Return [x, y] of the center of cell containing provided text 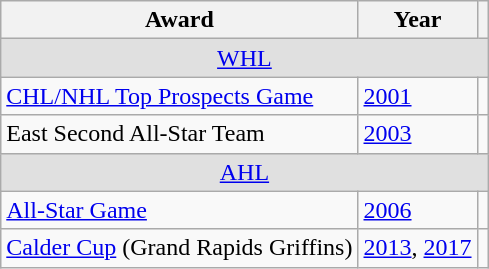
Calder Cup (Grand Rapids Griffins) [180, 248]
Award [180, 20]
2006 [418, 210]
2001 [418, 96]
2013, 2017 [418, 248]
Year [418, 20]
All-Star Game [180, 210]
WHL [244, 58]
CHL/NHL Top Prospects Game [180, 96]
AHL [244, 172]
2003 [418, 134]
East Second All-Star Team [180, 134]
